Pinpoint the cell where the given text exists, returning its [X, Y] midpoint coordinate. 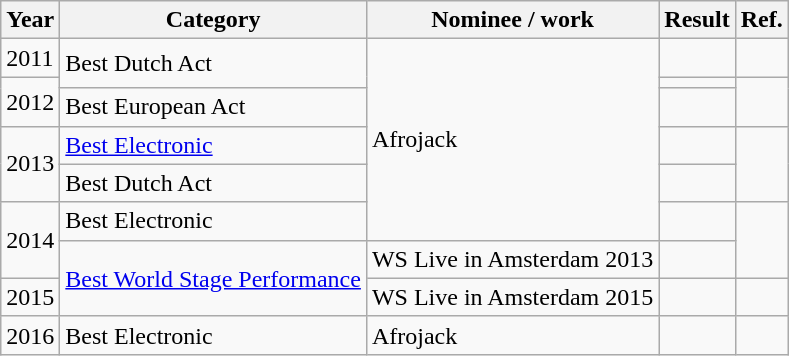
Best European Act [214, 107]
2011 [30, 58]
WS Live in Amsterdam 2013 [512, 259]
Best World Stage Performance [214, 278]
Result [697, 20]
2013 [30, 164]
2014 [30, 240]
Category [214, 20]
WS Live in Amsterdam 2015 [512, 297]
2015 [30, 297]
Ref. [762, 20]
2012 [30, 102]
Nominee / work [512, 20]
2016 [30, 335]
Year [30, 20]
